Determine the [x, y] coordinate at the center of the cell enclosing the given text.  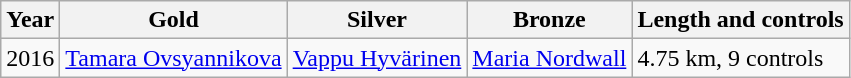
Tamara Ovsyannikova [174, 58]
Silver [377, 20]
Vappu Hyvärinen [377, 58]
Year [30, 20]
Length and controls [740, 20]
Maria Nordwall [550, 58]
Gold [174, 20]
Bronze [550, 20]
2016 [30, 58]
4.75 km, 9 controls [740, 58]
